Extract the [x, y] coordinate from the center of the cell holding the provided text.  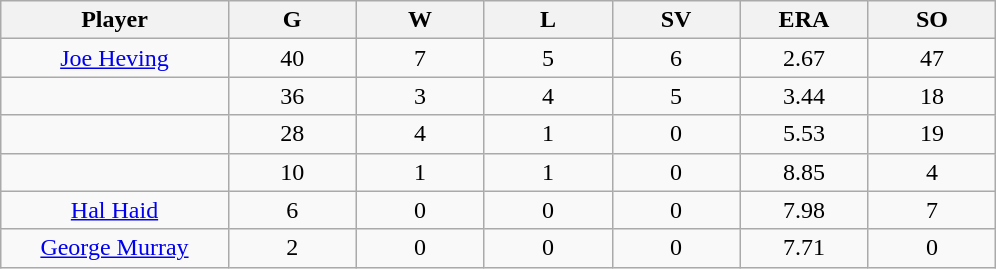
3 [420, 96]
SO [932, 20]
2 [292, 248]
5.53 [804, 134]
40 [292, 58]
18 [932, 96]
George Murray [114, 248]
W [420, 20]
7.98 [804, 210]
19 [932, 134]
SV [676, 20]
L [548, 20]
3.44 [804, 96]
Player [114, 20]
8.85 [804, 172]
47 [932, 58]
7.71 [804, 248]
28 [292, 134]
G [292, 20]
ERA [804, 20]
10 [292, 172]
36 [292, 96]
Hal Haid [114, 210]
Joe Heving [114, 58]
2.67 [804, 58]
